For the text-containing cell, return its midpoint in (x, y) coordinate format. 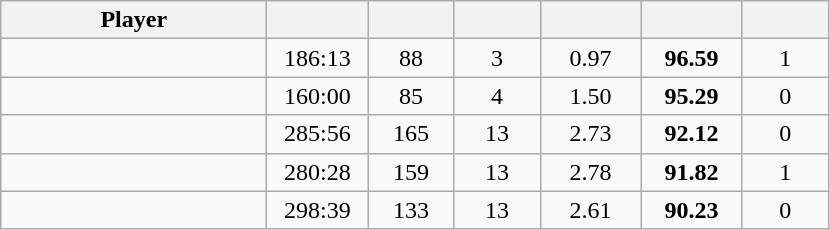
285:56 (318, 134)
2.61 (590, 210)
95.29 (692, 96)
0.97 (590, 58)
298:39 (318, 210)
3 (497, 58)
165 (411, 134)
85 (411, 96)
280:28 (318, 172)
159 (411, 172)
4 (497, 96)
2.78 (590, 172)
90.23 (692, 210)
186:13 (318, 58)
160:00 (318, 96)
91.82 (692, 172)
2.73 (590, 134)
1.50 (590, 96)
Player (134, 20)
88 (411, 58)
96.59 (692, 58)
133 (411, 210)
92.12 (692, 134)
